Find where the given text appears and provide that cell's center as (X, Y) coordinate. 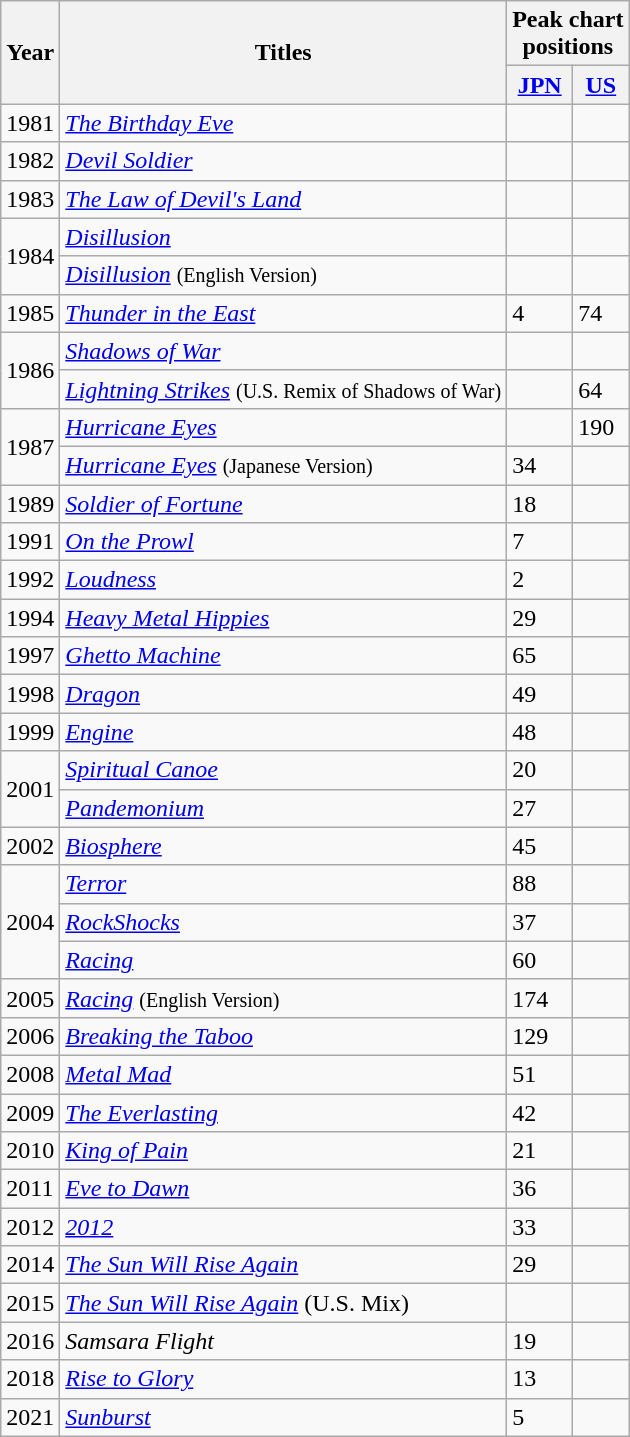
Soldier of Fortune (284, 503)
1984 (30, 256)
Biosphere (284, 846)
Heavy Metal Hippies (284, 618)
5 (540, 1417)
34 (540, 465)
Breaking the Taboo (284, 1036)
51 (540, 1074)
Devil Soldier (284, 161)
2008 (30, 1074)
1991 (30, 542)
18 (540, 503)
37 (540, 922)
2006 (30, 1036)
20 (540, 770)
Metal Mad (284, 1074)
1992 (30, 580)
Pandemonium (284, 808)
Disillusion (284, 237)
The Sun Will Rise Again (284, 1265)
The Sun Will Rise Again (U.S. Mix) (284, 1303)
Peak chartpositions (568, 34)
7 (540, 542)
1982 (30, 161)
13 (540, 1379)
1997 (30, 656)
Thunder in the East (284, 313)
Engine (284, 732)
The Everlasting (284, 1113)
2018 (30, 1379)
Year (30, 52)
2004 (30, 922)
2 (540, 580)
Racing (284, 960)
Terror (284, 884)
On the Prowl (284, 542)
1986 (30, 370)
Disillusion (English Version) (284, 275)
2011 (30, 1189)
Hurricane Eyes (284, 427)
36 (540, 1189)
US (601, 85)
1981 (30, 123)
1994 (30, 618)
Loudness (284, 580)
74 (601, 313)
The Law of Devil's Land (284, 199)
4 (540, 313)
JPN (540, 85)
49 (540, 694)
Titles (284, 52)
Eve to Dawn (284, 1189)
1987 (30, 446)
King of Pain (284, 1151)
60 (540, 960)
21 (540, 1151)
1983 (30, 199)
Samsara Flight (284, 1341)
42 (540, 1113)
1998 (30, 694)
33 (540, 1227)
65 (540, 656)
2015 (30, 1303)
Dragon (284, 694)
2002 (30, 846)
2010 (30, 1151)
129 (540, 1036)
2009 (30, 1113)
Shadows of War (284, 351)
The Birthday Eve (284, 123)
2001 (30, 789)
2014 (30, 1265)
2005 (30, 998)
45 (540, 846)
1989 (30, 503)
Lightning Strikes (U.S. Remix of Shadows of War) (284, 389)
RockShocks (284, 922)
174 (540, 998)
2016 (30, 1341)
190 (601, 427)
Spiritual Canoe (284, 770)
1985 (30, 313)
19 (540, 1341)
Ghetto Machine (284, 656)
27 (540, 808)
48 (540, 732)
Racing (English Version) (284, 998)
64 (601, 389)
1999 (30, 732)
Rise to Glory (284, 1379)
2021 (30, 1417)
88 (540, 884)
Hurricane Eyes (Japanese Version) (284, 465)
Sunburst (284, 1417)
